Extract the [x, y] coordinate from the center of the cell holding the provided text.  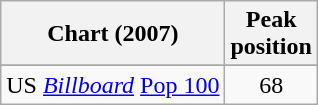
Peakposition [271, 34]
Chart (2007) [113, 34]
68 [271, 85]
US Billboard Pop 100 [113, 85]
